Identify which cell holds the provided text, then report its (x, y) central coordinate. 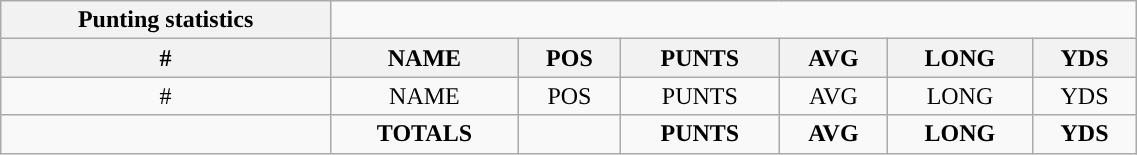
TOTALS (424, 134)
Punting statistics (166, 20)
